Detect which cell encompasses the target text, then output its [x, y] center coordinate. 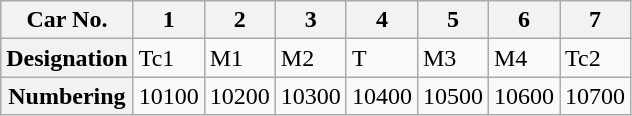
Tc1 [168, 58]
7 [596, 20]
10500 [452, 96]
2 [240, 20]
M2 [310, 58]
M4 [524, 58]
10600 [524, 96]
Car No. [67, 20]
3 [310, 20]
Designation [67, 58]
5 [452, 20]
Tc2 [596, 58]
10300 [310, 96]
Numbering [67, 96]
M1 [240, 58]
10400 [382, 96]
1 [168, 20]
4 [382, 20]
10200 [240, 96]
10700 [596, 96]
6 [524, 20]
T [382, 58]
M3 [452, 58]
10100 [168, 96]
